From the cell containing the given text, extract its center point as [X, Y] coordinate. 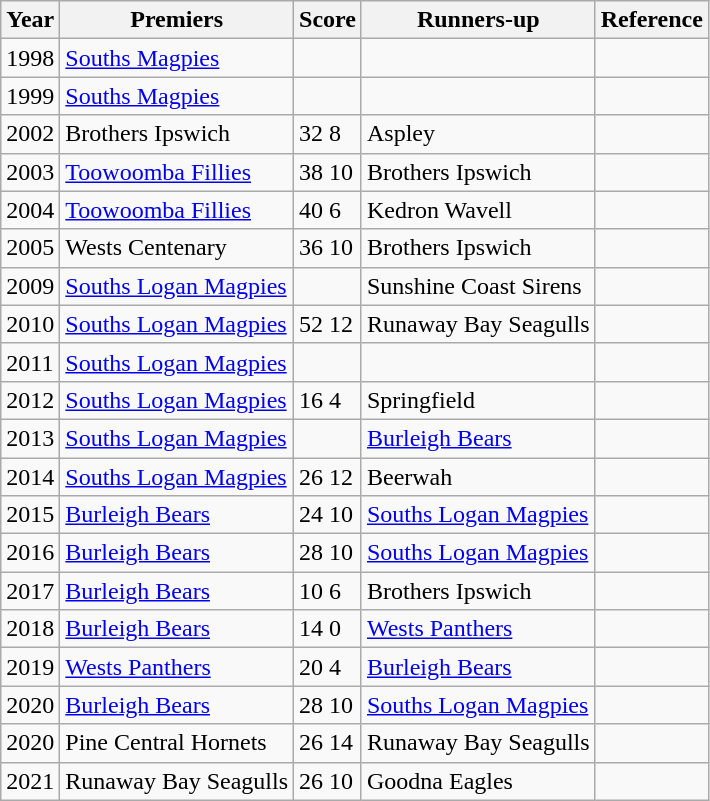
10 6 [328, 591]
Runners-up [478, 20]
32 8 [328, 134]
Kedron Wavell [478, 210]
2011 [30, 362]
2015 [30, 515]
Score [328, 20]
2005 [30, 248]
26 14 [328, 743]
2012 [30, 400]
2014 [30, 477]
36 10 [328, 248]
1998 [30, 58]
Pine Central Hornets [177, 743]
24 10 [328, 515]
2019 [30, 667]
2017 [30, 591]
2004 [30, 210]
Reference [652, 20]
2002 [30, 134]
Beerwah [478, 477]
16 4 [328, 400]
52 12 [328, 324]
2010 [30, 324]
26 12 [328, 477]
20 4 [328, 667]
2003 [30, 172]
Sunshine Coast Sirens [478, 286]
2013 [30, 438]
Year [30, 20]
Premiers [177, 20]
14 0 [328, 629]
Wests Centenary [177, 248]
1999 [30, 96]
38 10 [328, 172]
26 10 [328, 781]
Aspley [478, 134]
40 6 [328, 210]
2021 [30, 781]
Springfield [478, 400]
2016 [30, 553]
Goodna Eagles [478, 781]
2018 [30, 629]
2009 [30, 286]
